For the text-containing cell, return its midpoint in (X, Y) coordinate format. 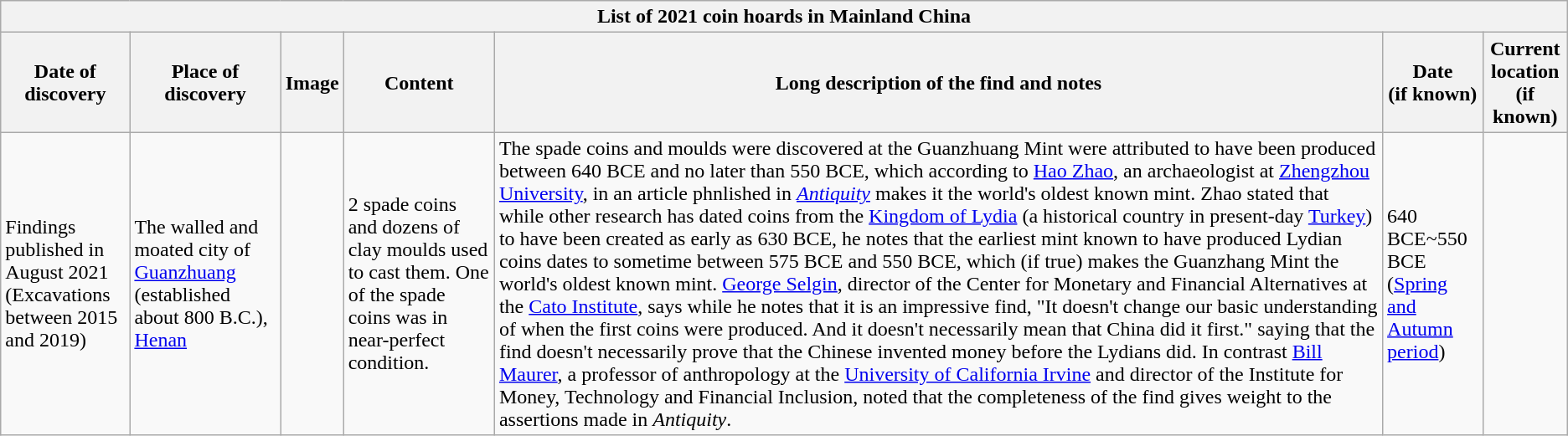
2 spade coins and dozens of clay moulds used to cast them. One of the spade coins was in near-perfect condition. (419, 284)
Image (312, 82)
List of 2021 coin hoards in Mainland China (784, 17)
Date of discovery (65, 82)
Current location(if known) (1524, 82)
640 BCE~550 BCE(Spring and Autumn period) (1433, 284)
Content (419, 82)
The walled and moated city of Guanzhuang (established about 800 B.C.), Henan (205, 284)
Date(if known) (1433, 82)
Place of discovery (205, 82)
Long description of the find and notes (938, 82)
Findings published in August 2021(Excavations between 2015 and 2019) (65, 284)
